Capture the cell that displays the provided text and extract its (x, y) central coordinate. 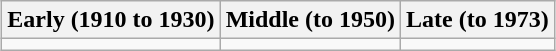
Late (to 1973) (478, 20)
Middle (to 1950) (310, 20)
Early (1910 to 1930) (111, 20)
